Return the [X, Y] coordinate for the center point of the cell that contains the specified text.  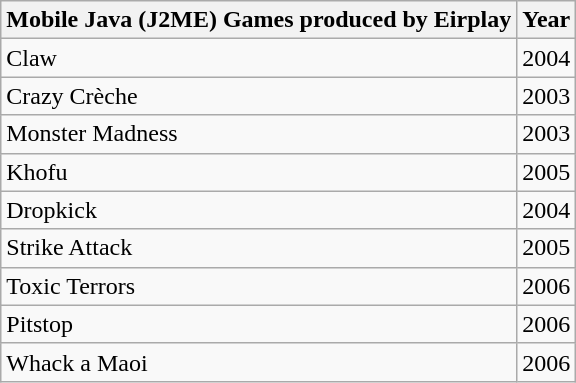
Crazy Crèche [259, 96]
Year [546, 20]
Whack a Maoi [259, 362]
Monster Madness [259, 134]
Claw [259, 58]
Strike Attack [259, 248]
Toxic Terrors [259, 286]
Mobile Java (J2ME) Games produced by Eirplay [259, 20]
Pitstop [259, 324]
Khofu [259, 172]
Dropkick [259, 210]
